Return [x, y] of the center of cell containing provided text 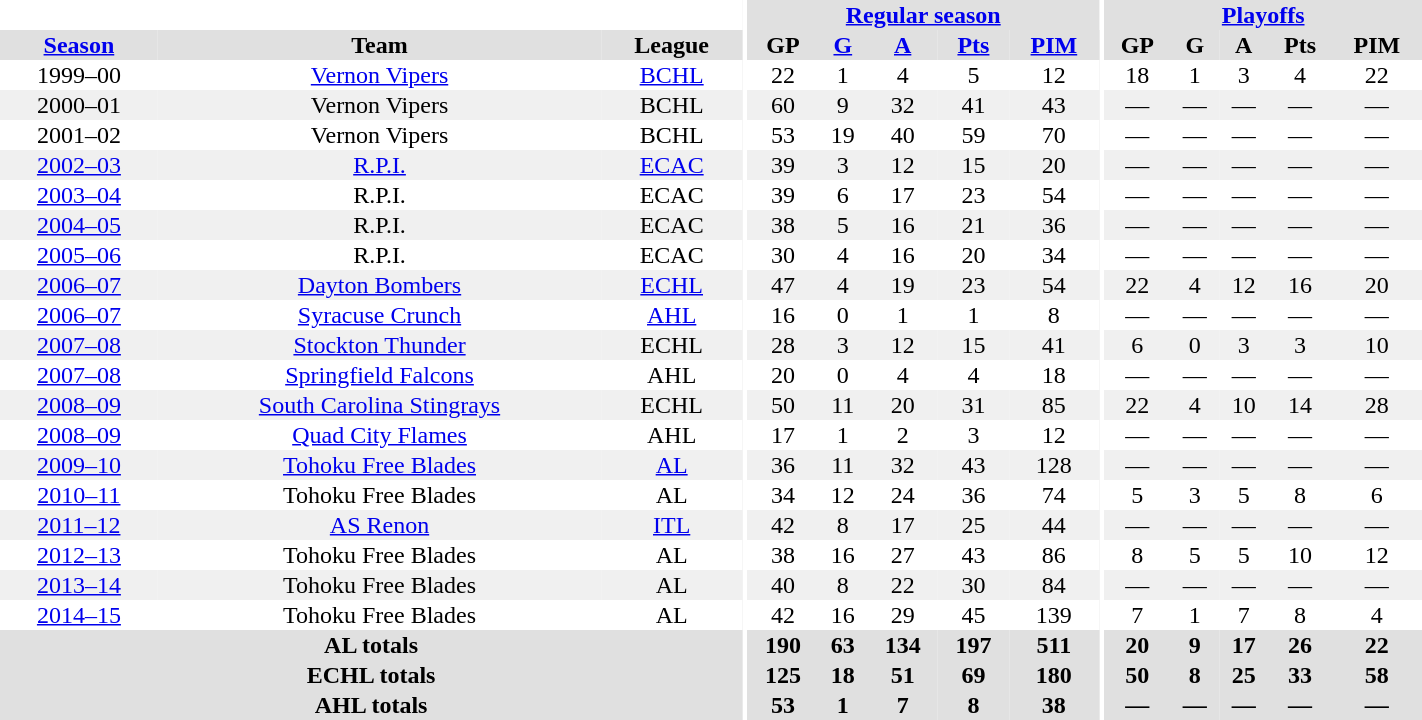
2012–13 [79, 555]
74 [1054, 495]
Syracuse Crunch [380, 315]
128 [1054, 465]
2002–03 [79, 165]
60 [784, 105]
33 [1300, 675]
AS Renon [380, 525]
2001–02 [79, 135]
44 [1054, 525]
134 [902, 645]
26 [1300, 645]
29 [902, 615]
Springfield Falcons [380, 375]
Regular season [924, 15]
511 [1054, 645]
Dayton Bombers [380, 285]
31 [974, 405]
Playoffs [1263, 15]
51 [902, 675]
AHL totals [371, 705]
1999–00 [79, 75]
Team [380, 45]
180 [1054, 675]
59 [974, 135]
47 [784, 285]
2004–05 [79, 225]
27 [902, 555]
2003–04 [79, 195]
197 [974, 645]
14 [1300, 405]
84 [1054, 585]
2009–10 [79, 465]
86 [1054, 555]
2013–14 [79, 585]
24 [902, 495]
45 [974, 615]
2 [902, 435]
AL totals [371, 645]
21 [974, 225]
League [672, 45]
125 [784, 675]
ITL [672, 525]
ECHL totals [371, 675]
Stockton Thunder [380, 345]
2014–15 [79, 615]
Season [79, 45]
190 [784, 645]
South Carolina Stingrays [380, 405]
2005–06 [79, 255]
58 [1377, 675]
2010–11 [79, 495]
2000–01 [79, 105]
70 [1054, 135]
63 [842, 645]
2011–12 [79, 525]
139 [1054, 615]
Quad City Flames [380, 435]
69 [974, 675]
85 [1054, 405]
